Find where the given text appears and provide that cell's center as (x, y) coordinate. 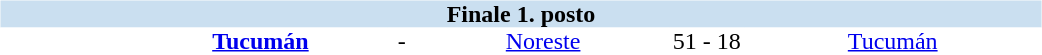
Noreste (544, 42)
51 - 18 (707, 42)
Finale 1. posto (520, 14)
- (402, 42)
